Locate the cell with the specified text and output its [x, y] center coordinate. 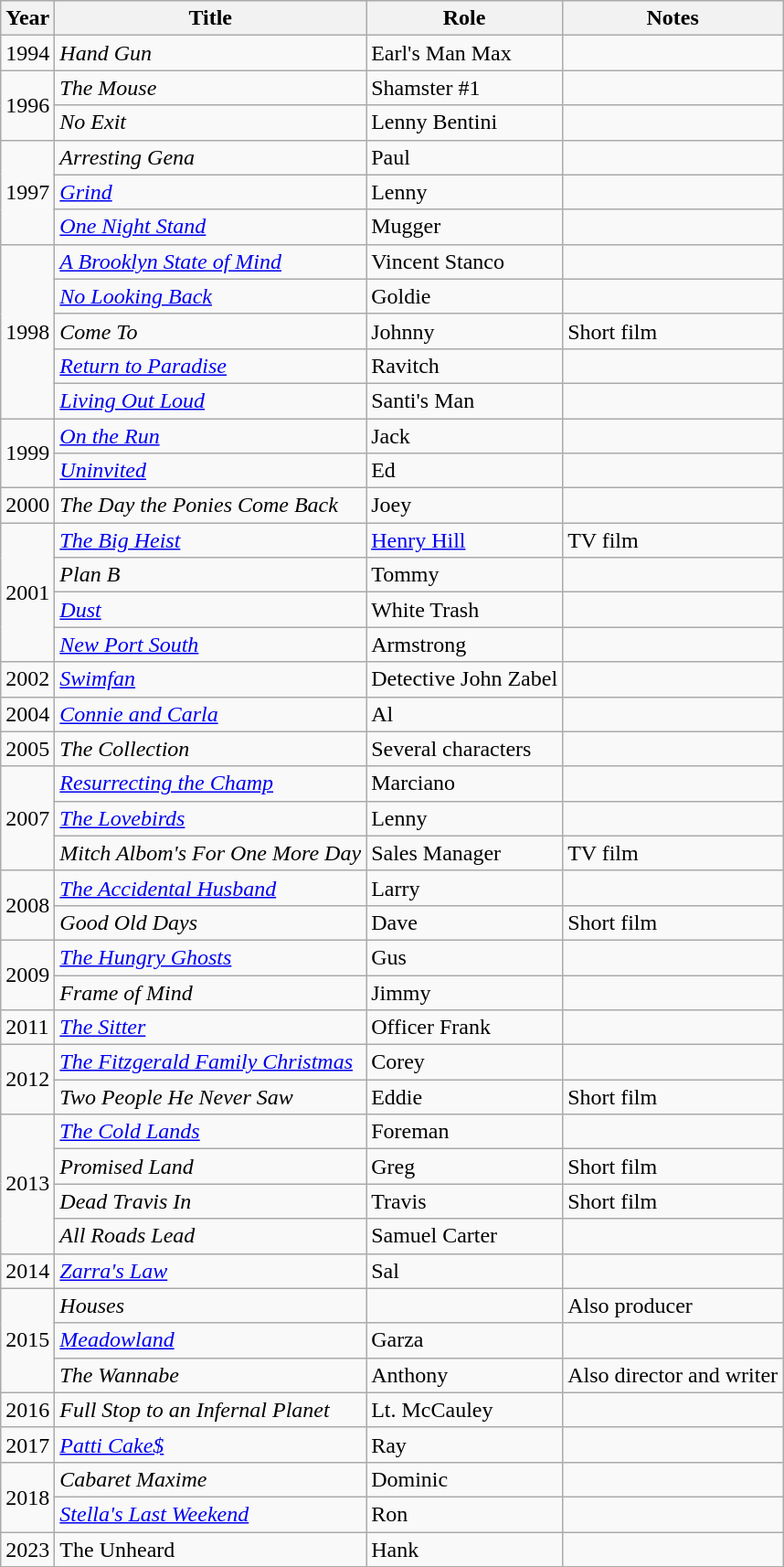
2002 [27, 679]
1994 [27, 53]
Greg [464, 1167]
Hank [464, 1550]
Henry Hill [464, 540]
Armstrong [464, 645]
Mugger [464, 227]
2004 [27, 714]
Ravitch [464, 366]
Eddie [464, 1097]
Earl's Man Max [464, 53]
2005 [27, 749]
A Brooklyn State of Mind [210, 261]
Grind [210, 192]
Two People He Never Saw [210, 1097]
2013 [27, 1184]
The Big Heist [210, 540]
Ray [464, 1444]
One Night Stand [210, 227]
No Exit [210, 123]
Living Out Loud [210, 400]
Corey [464, 1062]
Houses [210, 1306]
Resurrecting the Champ [210, 783]
2015 [27, 1340]
Cabaret Maxime [210, 1479]
Ed [464, 471]
Anthony [464, 1375]
Good Old Days [210, 922]
Title [210, 18]
Garza [464, 1340]
Foreman [464, 1132]
1997 [27, 192]
Goldie [464, 296]
Officer Frank [464, 1028]
Shamster #1 [464, 88]
All Roads Lead [210, 1236]
2012 [27, 1080]
1998 [27, 331]
The Unheard [210, 1550]
New Port South [210, 645]
Lenny Bentini [464, 123]
2011 [27, 1028]
Swimfan [210, 679]
Several characters [464, 749]
Hand Gun [210, 53]
The Fitzgerald Family Christmas [210, 1062]
Paul [464, 157]
Detective John Zabel [464, 679]
Promised Land [210, 1167]
Zarra's Law [210, 1271]
Marciano [464, 783]
Dave [464, 922]
2001 [27, 592]
1999 [27, 453]
No Looking Back [210, 296]
Connie and Carla [210, 714]
Jimmy [464, 992]
The Day the Ponies Come Back [210, 506]
The Wannabe [210, 1375]
Tommy [464, 575]
Travis [464, 1201]
2018 [27, 1497]
Notes [673, 18]
2014 [27, 1271]
Lt. McCauley [464, 1410]
Role [464, 18]
Year [27, 18]
Larry [464, 888]
2023 [27, 1550]
Also producer [673, 1306]
Ron [464, 1514]
Also director and writer [673, 1375]
The Sitter [210, 1028]
2017 [27, 1444]
Meadowland [210, 1340]
The Accidental Husband [210, 888]
Plan B [210, 575]
2016 [27, 1410]
Johnny [464, 331]
2000 [27, 506]
Santi's Man [464, 400]
Dead Travis In [210, 1201]
Sal [464, 1271]
The Collection [210, 749]
Al [464, 714]
The Lovebirds [210, 818]
Dominic [464, 1479]
Jack [464, 436]
Arresting Gena [210, 157]
Joey [464, 506]
Samuel Carter [464, 1236]
Come To [210, 331]
The Mouse [210, 88]
Sales Manager [464, 853]
2008 [27, 905]
The Cold Lands [210, 1132]
Frame of Mind [210, 992]
On the Run [210, 436]
Gus [464, 957]
White Trash [464, 610]
Patti Cake$ [210, 1444]
The Hungry Ghosts [210, 957]
2009 [27, 975]
Mitch Albom's For One More Day [210, 853]
1996 [27, 105]
Vincent Stanco [464, 261]
Uninvited [210, 471]
Full Stop to an Infernal Planet [210, 1410]
Dust [210, 610]
2007 [27, 818]
Stella's Last Weekend [210, 1514]
Return to Paradise [210, 366]
